Output the [x, y] coordinate of the center of the cell containing the given text.  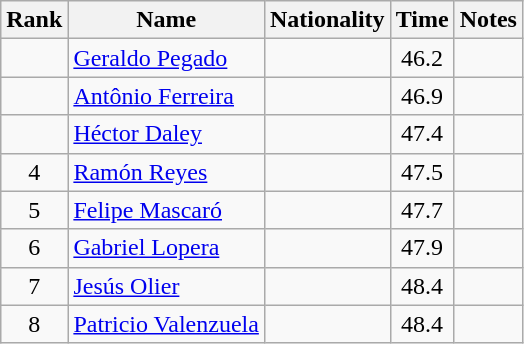
Jesús Olier [166, 286]
47.4 [422, 134]
47.5 [422, 172]
Time [422, 20]
6 [34, 248]
Name [166, 20]
47.7 [422, 210]
Geraldo Pegado [166, 58]
46.2 [422, 58]
47.9 [422, 248]
Patricio Valenzuela [166, 324]
8 [34, 324]
7 [34, 286]
46.9 [422, 96]
Antônio Ferreira [166, 96]
Ramón Reyes [166, 172]
4 [34, 172]
Nationality [327, 20]
Héctor Daley [166, 134]
Rank [34, 20]
Gabriel Lopera [166, 248]
Felipe Mascaró [166, 210]
5 [34, 210]
Notes [488, 20]
